Return [x, y] of the center of cell containing provided text 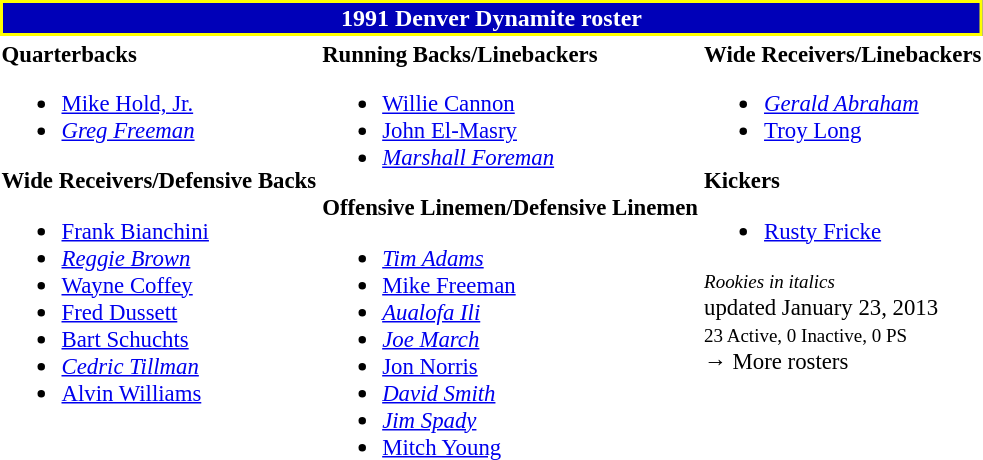
1991 Denver Dynamite roster [492, 18]
